From the cell containing the given text, extract its center point as (X, Y) coordinate. 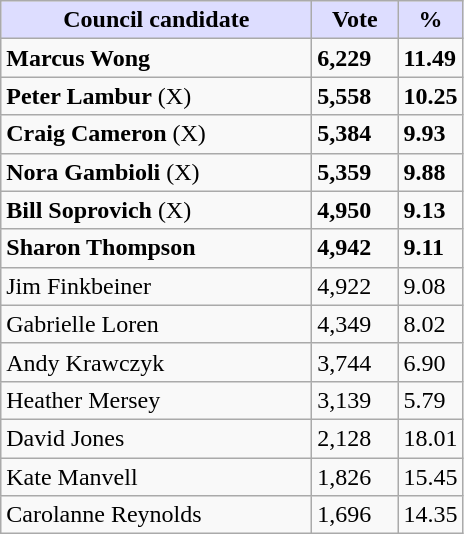
14.35 (430, 515)
1,696 (355, 515)
Vote (355, 20)
Bill Soprovich (X) (156, 210)
Andy Krawczyk (156, 362)
11.49 (430, 58)
3,744 (355, 362)
% (430, 20)
15.45 (430, 477)
9.93 (430, 134)
Jim Finkbeiner (156, 286)
6.90 (430, 362)
5,359 (355, 172)
5,384 (355, 134)
3,139 (355, 400)
6,229 (355, 58)
2,128 (355, 438)
Craig Cameron (X) (156, 134)
Peter Lambur (X) (156, 96)
Council candidate (156, 20)
Gabrielle Loren (156, 324)
5,558 (355, 96)
Carolanne Reynolds (156, 515)
Kate Manvell (156, 477)
Marcus Wong (156, 58)
David Jones (156, 438)
4,349 (355, 324)
1,826 (355, 477)
4,950 (355, 210)
Nora Gambioli (X) (156, 172)
Sharon Thompson (156, 248)
9.13 (430, 210)
9.88 (430, 172)
8.02 (430, 324)
5.79 (430, 400)
9.11 (430, 248)
4,942 (355, 248)
10.25 (430, 96)
Heather Mersey (156, 400)
9.08 (430, 286)
4,922 (355, 286)
18.01 (430, 438)
